Find where the given text appears and provide that cell's center as [x, y] coordinate. 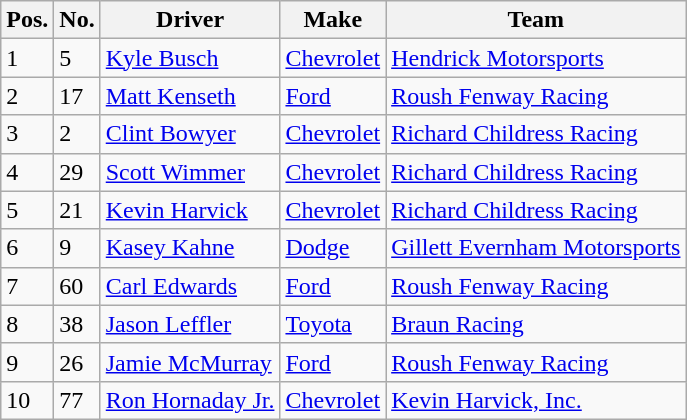
38 [77, 324]
Ron Hornaday Jr. [190, 400]
21 [77, 210]
4 [28, 172]
29 [77, 172]
6 [28, 248]
3 [28, 134]
Braun Racing [536, 324]
26 [77, 362]
Kevin Harvick [190, 210]
1 [28, 58]
Scott Wimmer [190, 172]
Kyle Busch [190, 58]
Driver [190, 20]
Team [536, 20]
Matt Kenseth [190, 96]
17 [77, 96]
Pos. [28, 20]
Hendrick Motorsports [536, 58]
Kasey Kahne [190, 248]
60 [77, 286]
10 [28, 400]
8 [28, 324]
Kevin Harvick, Inc. [536, 400]
Dodge [333, 248]
Toyota [333, 324]
Make [333, 20]
7 [28, 286]
Jamie McMurray [190, 362]
Clint Bowyer [190, 134]
No. [77, 20]
Gillett Evernham Motorsports [536, 248]
Carl Edwards [190, 286]
77 [77, 400]
Jason Leffler [190, 324]
